Provide the (X, Y) coordinate of the cell's center where the given text is located.  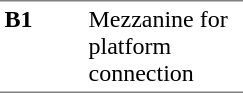
B1 (42, 46)
Mezzanine for platform connection (164, 46)
